Capture the cell that displays the provided text and extract its (X, Y) central coordinate. 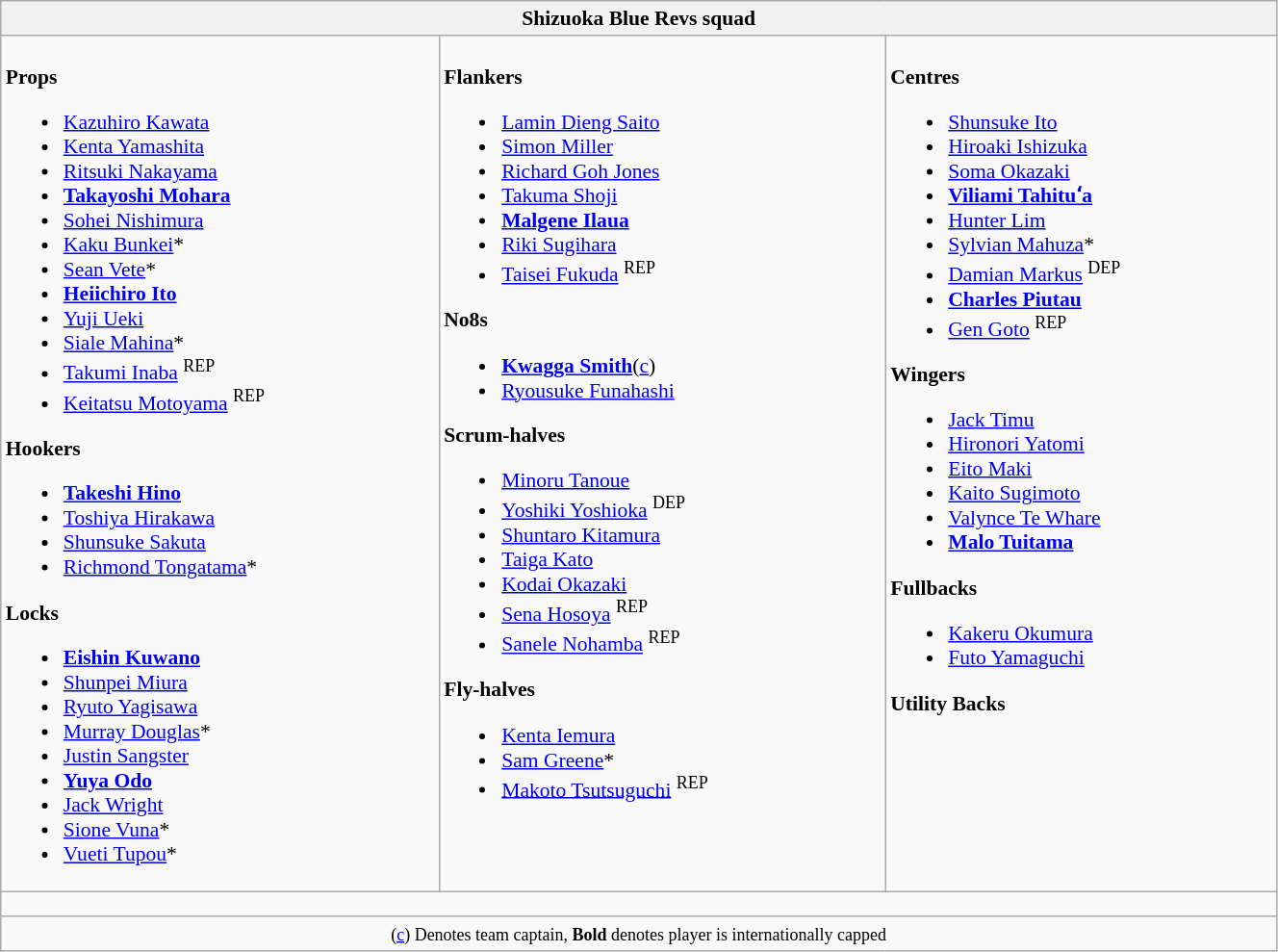
Shizuoka Blue Revs squad (639, 18)
(c) Denotes team captain, Bold denotes player is internationally capped (639, 934)
